From the cell containing the given text, extract its center point as (X, Y) coordinate. 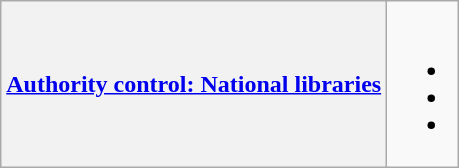
Authority control: National libraries (194, 84)
